For the text-containing cell, return its midpoint in [X, Y] coordinate format. 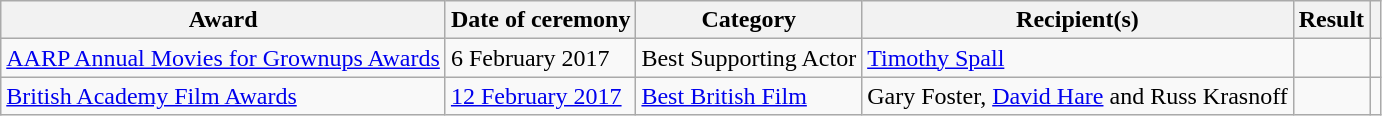
Award [224, 20]
Result [1331, 20]
Date of ceremony [540, 20]
Recipient(s) [1078, 20]
AARP Annual Movies for Grownups Awards [224, 58]
6 February 2017 [540, 58]
12 February 2017 [540, 96]
Best Supporting Actor [749, 58]
Category [749, 20]
Timothy Spall [1078, 58]
Best British Film [749, 96]
British Academy Film Awards [224, 96]
Gary Foster, David Hare and Russ Krasnoff [1078, 96]
